Extract the (x, y) coordinate from the center of the cell holding the provided text.  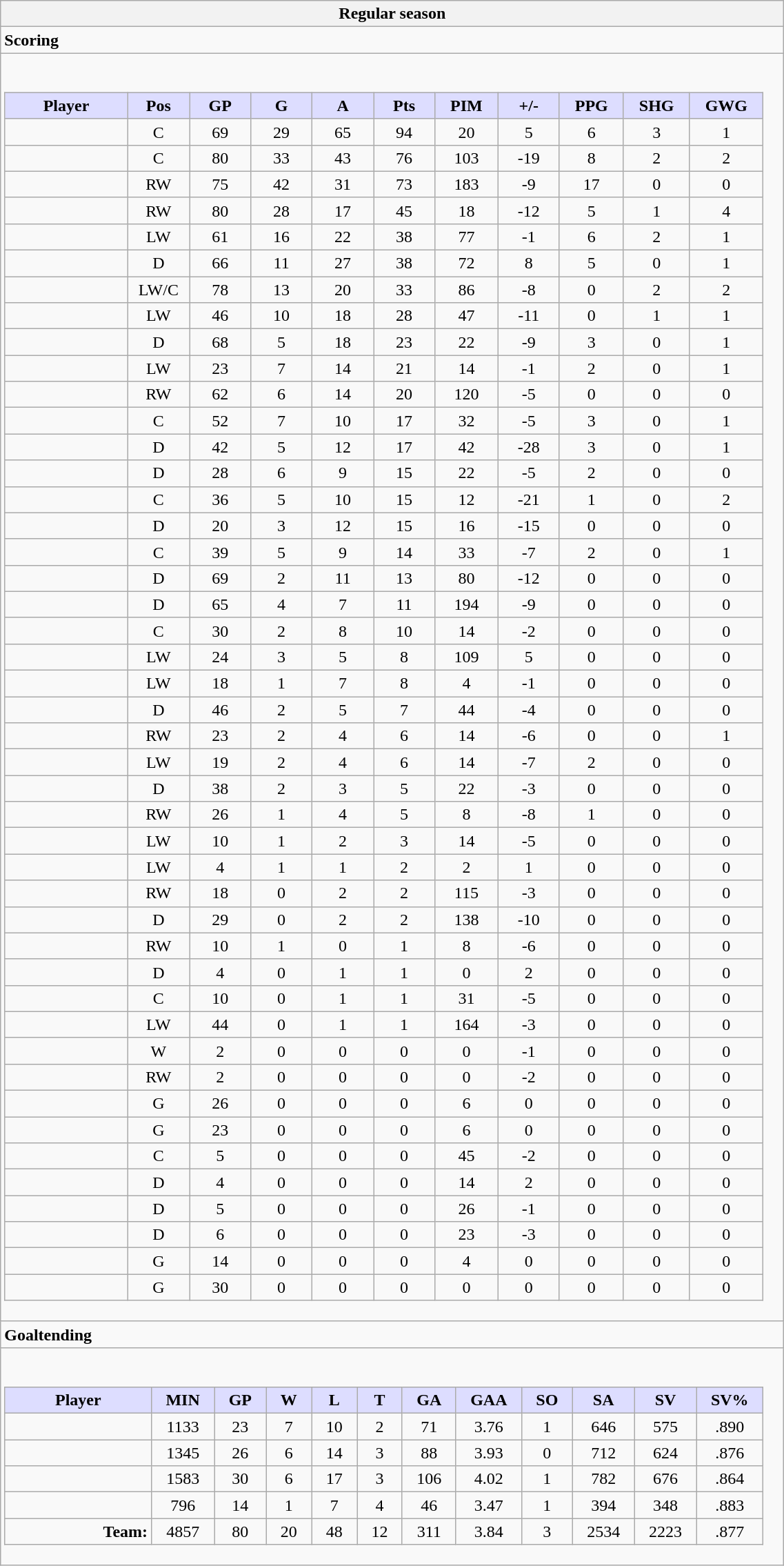
72 (467, 264)
36 (221, 499)
106 (429, 1479)
SHG (656, 106)
-21 (528, 499)
.877 (730, 1532)
-11 (528, 316)
4.02 (488, 1479)
624 (665, 1453)
75 (221, 184)
183 (467, 184)
Regular season (392, 14)
47 (467, 316)
-28 (528, 447)
1583 (183, 1479)
115 (467, 893)
71 (429, 1427)
+/- (528, 106)
1133 (183, 1427)
SV% (730, 1400)
796 (183, 1505)
2223 (665, 1532)
19 (221, 762)
78 (221, 290)
48 (334, 1532)
103 (467, 158)
86 (467, 290)
62 (221, 395)
94 (404, 132)
SO (547, 1400)
76 (404, 158)
73 (404, 184)
3.47 (488, 1505)
-10 (528, 920)
SV (665, 1400)
120 (467, 395)
.876 (730, 1453)
3.76 (488, 1427)
LW/C (159, 290)
194 (467, 604)
.864 (730, 1479)
88 (429, 1453)
.883 (730, 1505)
782 (603, 1479)
21 (404, 368)
348 (665, 1505)
A (343, 106)
T (380, 1400)
68 (221, 342)
4857 (183, 1532)
575 (665, 1427)
66 (221, 264)
43 (343, 158)
-4 (528, 710)
2534 (603, 1532)
394 (603, 1505)
712 (603, 1453)
Scoring (392, 40)
SA (603, 1400)
-15 (528, 526)
GWG (726, 106)
109 (467, 657)
-19 (528, 158)
Goaltending (392, 1334)
Team: (79, 1532)
PIM (467, 106)
PPG (592, 106)
MIN (183, 1400)
311 (429, 1532)
L (334, 1400)
GA (429, 1400)
Pts (404, 106)
39 (221, 552)
164 (467, 1024)
1345 (183, 1453)
676 (665, 1479)
3.93 (488, 1453)
52 (221, 421)
24 (221, 657)
.890 (730, 1427)
3.84 (488, 1532)
27 (343, 264)
138 (467, 920)
32 (467, 421)
61 (221, 237)
646 (603, 1427)
Pos (159, 106)
77 (467, 237)
GAA (488, 1400)
